Capture the cell that displays the provided text and extract its (x, y) central coordinate. 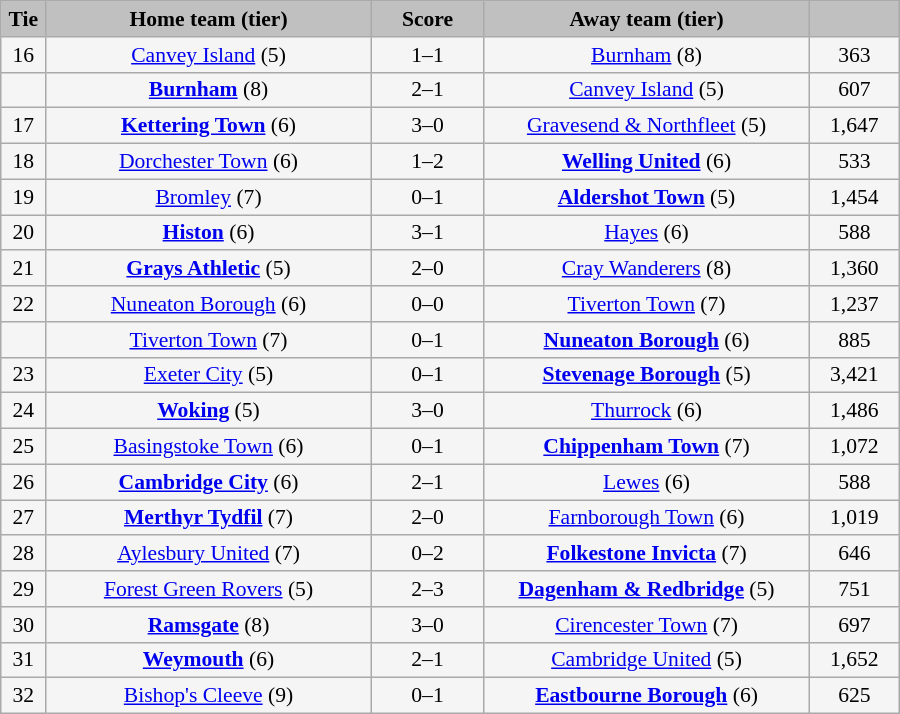
Aylesbury United (7) (209, 554)
29 (24, 589)
Forest Green Rovers (5) (209, 589)
Aldershot Town (5) (647, 197)
32 (24, 696)
1,647 (854, 126)
Cambridge City (6) (209, 482)
533 (854, 162)
625 (854, 696)
Grays Athletic (5) (209, 269)
1,237 (854, 304)
Eastbourne Borough (6) (647, 696)
Chippenham Town (7) (647, 447)
Exeter City (5) (209, 375)
1,486 (854, 411)
26 (24, 482)
18 (24, 162)
Bromley (7) (209, 197)
Cirencester Town (7) (647, 625)
3,421 (854, 375)
Kettering Town (6) (209, 126)
25 (24, 447)
Dagenham & Redbridge (5) (647, 589)
22 (24, 304)
Farnborough Town (6) (647, 518)
Welling United (6) (647, 162)
Tie (24, 19)
Cambridge United (5) (647, 660)
24 (24, 411)
Score (427, 19)
Weymouth (6) (209, 660)
Folkestone Invicta (7) (647, 554)
Merthyr Tydfil (7) (209, 518)
1,454 (854, 197)
363 (854, 55)
Home team (tier) (209, 19)
Gravesend & Northfleet (5) (647, 126)
Basingstoke Town (6) (209, 447)
1–2 (427, 162)
Lewes (6) (647, 482)
Woking (5) (209, 411)
751 (854, 589)
31 (24, 660)
1,019 (854, 518)
20 (24, 233)
1,360 (854, 269)
19 (24, 197)
646 (854, 554)
Away team (tier) (647, 19)
23 (24, 375)
Ramsgate (8) (209, 625)
607 (854, 90)
1,072 (854, 447)
2–3 (427, 589)
Thurrock (6) (647, 411)
697 (854, 625)
0–0 (427, 304)
16 (24, 55)
30 (24, 625)
Stevenage Borough (5) (647, 375)
Cray Wanderers (8) (647, 269)
Histon (6) (209, 233)
Hayes (6) (647, 233)
1,652 (854, 660)
21 (24, 269)
27 (24, 518)
Dorchester Town (6) (209, 162)
1–1 (427, 55)
17 (24, 126)
0–2 (427, 554)
885 (854, 340)
28 (24, 554)
Bishop's Cleeve (9) (209, 696)
3–1 (427, 233)
